Find where the given text appears and provide that cell's center as [X, Y] coordinate. 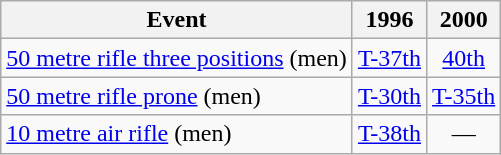
50 metre rifle prone (men) [177, 96]
40th [464, 58]
50 metre rifle three positions (men) [177, 58]
2000 [464, 20]
10 metre air rifle (men) [177, 134]
T-35th [464, 96]
1996 [389, 20]
— [464, 134]
T-37th [389, 58]
T-30th [389, 96]
T-38th [389, 134]
Event [177, 20]
